Determine the (x, y) coordinate at the center of the cell enclosing the given text.  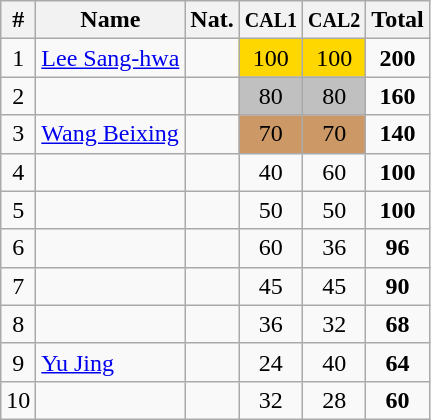
68 (398, 324)
140 (398, 134)
CAL1 (270, 20)
CAL2 (334, 20)
7 (18, 286)
6 (18, 248)
160 (398, 96)
28 (334, 400)
2 (18, 96)
Wang Beixing (110, 134)
64 (398, 362)
Nat. (212, 20)
Lee Sang-hwa (110, 58)
8 (18, 324)
Yu Jing (110, 362)
5 (18, 210)
10 (18, 400)
9 (18, 362)
96 (398, 248)
1 (18, 58)
3 (18, 134)
Total (398, 20)
200 (398, 58)
90 (398, 286)
Name (110, 20)
4 (18, 172)
24 (270, 362)
# (18, 20)
